Return the (x, y) coordinate for the center point of the cell that contains the specified text.  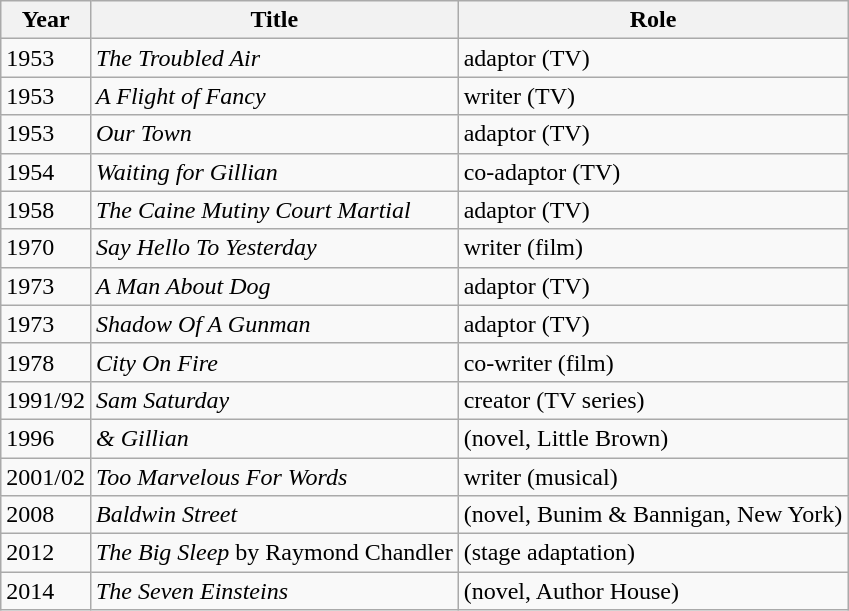
Year (46, 20)
(novel, Bunim & Bannigan, New York) (653, 515)
2008 (46, 515)
Baldwin Street (274, 515)
& Gillian (274, 438)
Waiting for Gillian (274, 172)
writer (TV) (653, 96)
(stage adaptation) (653, 553)
A Flight of Fancy (274, 96)
writer (film) (653, 248)
co-writer (film) (653, 362)
The Big Sleep by Raymond Chandler (274, 553)
Role (653, 20)
Title (274, 20)
City On Fire (274, 362)
1958 (46, 210)
Sam Saturday (274, 400)
Say Hello To Yesterday (274, 248)
(novel, Little Brown) (653, 438)
(novel, Author House) (653, 591)
2014 (46, 591)
The Seven Einsteins (274, 591)
1996 (46, 438)
writer (musical) (653, 477)
1954 (46, 172)
1970 (46, 248)
co-adaptor (TV) (653, 172)
1978 (46, 362)
1991/92 (46, 400)
A Man About Dog (274, 286)
Our Town (274, 134)
creator (TV series) (653, 400)
Shadow Of A Gunman (274, 324)
Too Marvelous For Words (274, 477)
The Troubled Air (274, 58)
The Caine Mutiny Court Martial (274, 210)
2001/02 (46, 477)
2012 (46, 553)
